Return the [x, y] coordinate for the center point of the cell that contains the specified text.  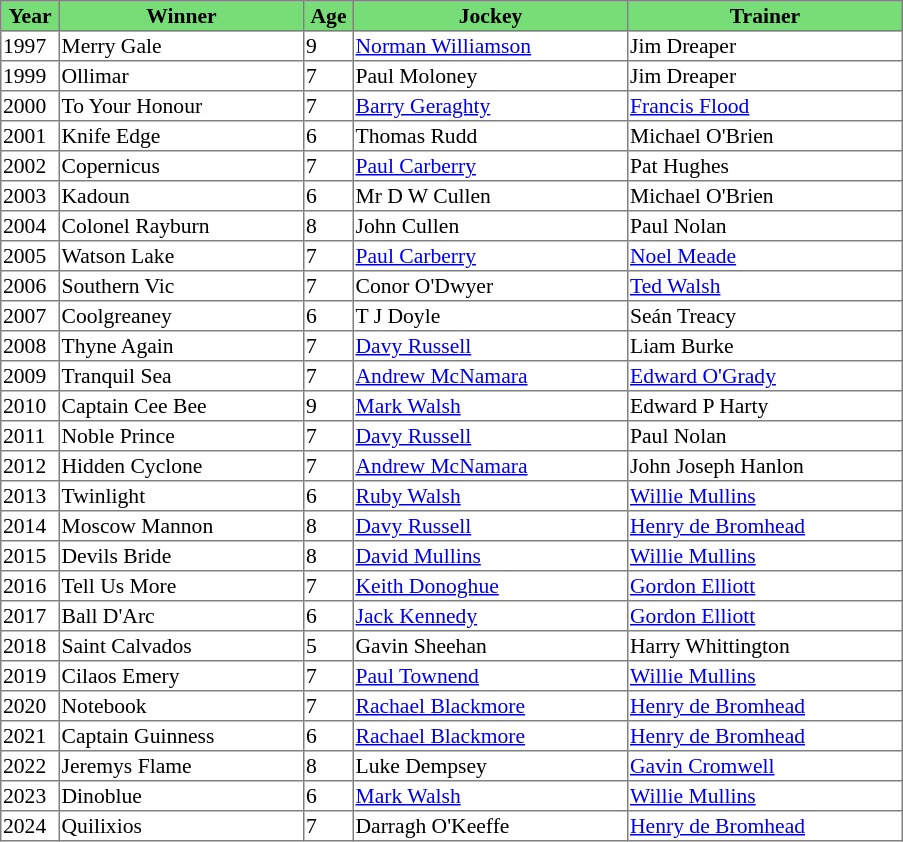
Kadoun [181, 196]
John Joseph Hanlon [765, 466]
Age [329, 16]
5 [329, 646]
Captain Cee Bee [181, 406]
Cilaos Emery [181, 676]
Barry Geraghty [490, 106]
Paul Moloney [490, 76]
Thomas Rudd [490, 136]
2005 [30, 256]
Ruby Walsh [490, 496]
Winner [181, 16]
Ollimar [181, 76]
Noel Meade [765, 256]
Captain Guinness [181, 736]
Notebook [181, 706]
Darragh O'Keeffe [490, 826]
Norman Williamson [490, 46]
2014 [30, 526]
T J Doyle [490, 316]
2017 [30, 616]
Hidden Cyclone [181, 466]
Jeremys Flame [181, 766]
2013 [30, 496]
Tranquil Sea [181, 376]
2018 [30, 646]
Conor O'Dwyer [490, 286]
Merry Gale [181, 46]
Gavin Sheehan [490, 646]
Jack Kennedy [490, 616]
Harry Whittington [765, 646]
Keith Donoghue [490, 586]
2002 [30, 166]
Ted Walsh [765, 286]
Devils Bride [181, 556]
Tell Us More [181, 586]
Luke Dempsey [490, 766]
Trainer [765, 16]
Dinoblue [181, 796]
Mr D W Cullen [490, 196]
1999 [30, 76]
Moscow Mannon [181, 526]
Thyne Again [181, 346]
2024 [30, 826]
2009 [30, 376]
Copernicus [181, 166]
2020 [30, 706]
2007 [30, 316]
2012 [30, 466]
2019 [30, 676]
2010 [30, 406]
2008 [30, 346]
Twinlight [181, 496]
2011 [30, 436]
Noble Prince [181, 436]
2000 [30, 106]
Coolgreaney [181, 316]
Francis Flood [765, 106]
2016 [30, 586]
2006 [30, 286]
Jockey [490, 16]
Knife Edge [181, 136]
Colonel Rayburn [181, 226]
2023 [30, 796]
Ball D'Arc [181, 616]
2001 [30, 136]
2022 [30, 766]
Southern Vic [181, 286]
Liam Burke [765, 346]
Saint Calvados [181, 646]
Quilixios [181, 826]
2015 [30, 556]
1997 [30, 46]
Watson Lake [181, 256]
John Cullen [490, 226]
Paul Townend [490, 676]
Seán Treacy [765, 316]
Year [30, 16]
Pat Hughes [765, 166]
David Mullins [490, 556]
Edward O'Grady [765, 376]
Edward P Harty [765, 406]
2003 [30, 196]
2004 [30, 226]
Gavin Cromwell [765, 766]
To Your Honour [181, 106]
2021 [30, 736]
